Search for the cell housing the specified text and yield its [x, y] center coordinate. 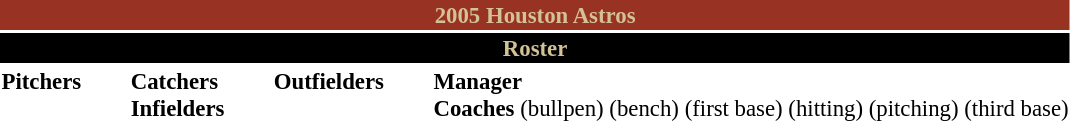
2005 Houston Astros [535, 15]
Roster [535, 48]
